Output the (x, y) coordinate of the center of the cell containing the given text.  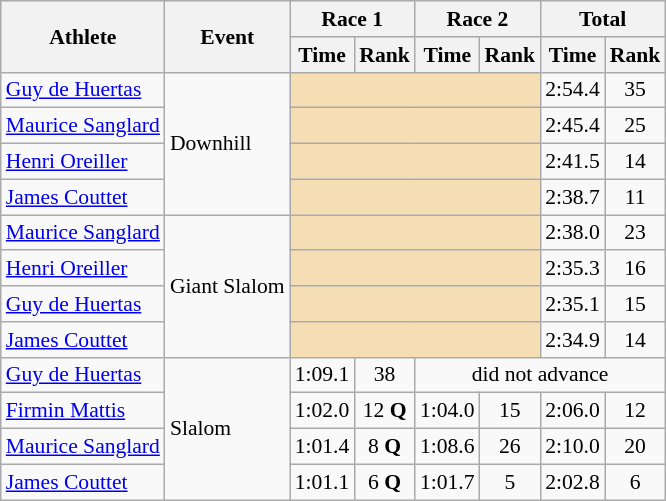
Slalom (228, 428)
Event (228, 36)
2:10.0 (572, 447)
26 (510, 447)
2:38.7 (572, 197)
2:06.0 (572, 411)
2:54.4 (572, 90)
6 Q (384, 482)
5 (510, 482)
2:41.5 (572, 162)
16 (636, 269)
1:01.4 (322, 447)
2:38.0 (572, 233)
38 (384, 375)
12 Q (384, 411)
1:04.0 (448, 411)
Race 2 (478, 19)
12 (636, 411)
2:34.9 (572, 340)
Total (602, 19)
2:45.4 (572, 126)
2:35.3 (572, 269)
did not advance (540, 375)
Athlete (83, 36)
20 (636, 447)
1:09.1 (322, 375)
23 (636, 233)
2:02.8 (572, 482)
Downhill (228, 143)
Firmin Mattis (83, 411)
8 Q (384, 447)
2:35.1 (572, 304)
6 (636, 482)
25 (636, 126)
35 (636, 90)
Race 1 (352, 19)
1:08.6 (448, 447)
1:01.1 (322, 482)
1:01.7 (448, 482)
Giant Slalom (228, 286)
11 (636, 197)
1:02.0 (322, 411)
